Locate the cell with the specified text and output its [x, y] center coordinate. 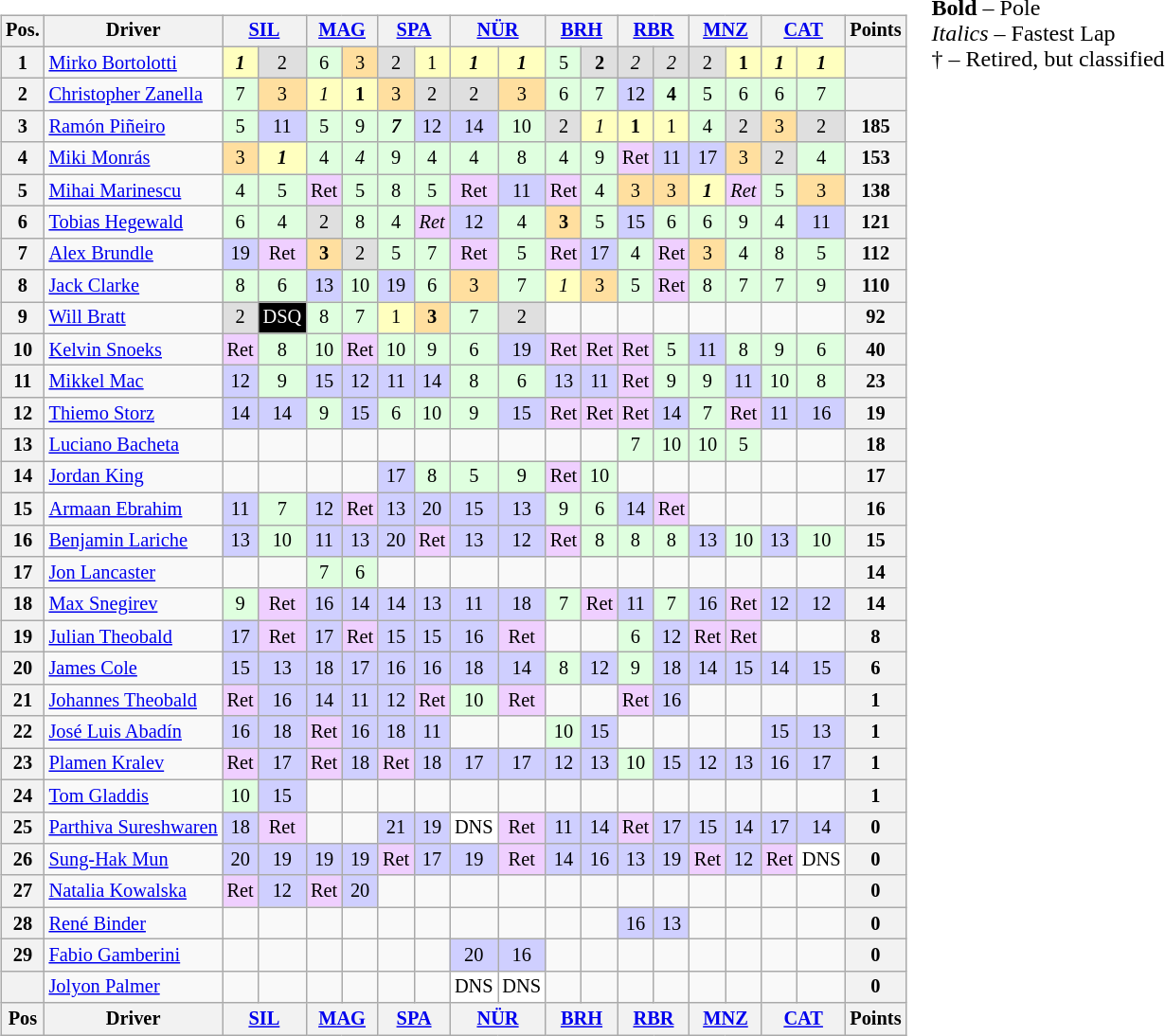
James Cole [134, 669]
185 [875, 127]
Tobias Hegewald [134, 223]
Kelvin Snoeks [134, 349]
25 [23, 828]
Armaan Ebrahim [134, 509]
Benjamin Lariche [134, 541]
26 [23, 860]
Mikkel Mac [134, 382]
Julian Theobald [134, 636]
Mirko Bortolotti [134, 63]
28 [23, 923]
Christopher Zanella [134, 95]
Mihai Marinescu [134, 190]
29 [23, 956]
Jordan King [134, 477]
Johannes Theobald [134, 700]
24 [23, 795]
Sung-Hak Mun [134, 860]
Max Snegirev [134, 604]
Jack Clarke [134, 286]
Luciano Bacheta [134, 445]
Miki Monrás [134, 158]
Fabio Gamberini [134, 956]
José Luis Abadín [134, 732]
René Binder [134, 923]
112 [875, 254]
138 [875, 190]
Pos [23, 1019]
Jolyon Palmer [134, 987]
110 [875, 286]
153 [875, 158]
27 [23, 891]
121 [875, 223]
Pos. [23, 31]
DSQ [282, 318]
Alex Brundle [134, 254]
Plamen Kralev [134, 764]
Tom Gladdis [134, 795]
22 [23, 732]
Parthiva Sureshwaren [134, 828]
Jon Lancaster [134, 573]
Will Bratt [134, 318]
40 [875, 349]
92 [875, 318]
Natalia Kowalska [134, 891]
Ramón Piñeiro [134, 127]
Thiemo Storz [134, 414]
